Locate the cell with the specified text and output its [X, Y] center coordinate. 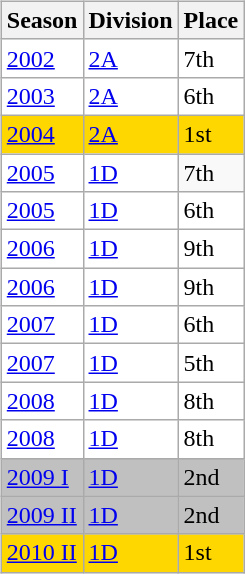
2003 [42, 96]
2004 [42, 134]
Season [42, 20]
2010 II [42, 553]
2009 II [42, 515]
Place [211, 20]
2009 I [42, 477]
Division [130, 20]
5th [211, 363]
2002 [42, 58]
